Identify which cell holds the provided text, then report its (x, y) central coordinate. 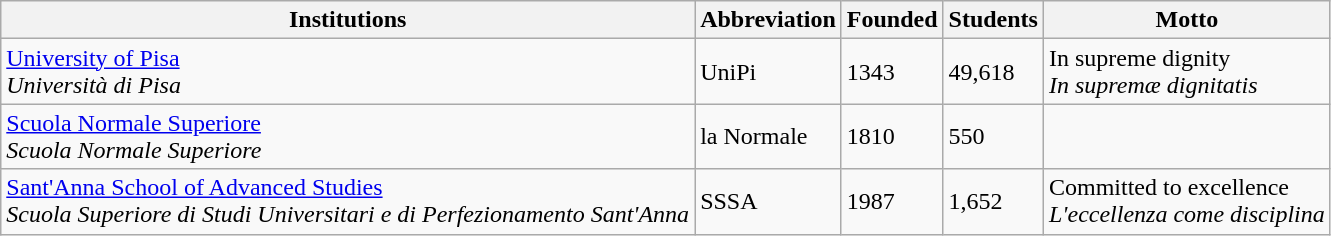
1810 (892, 136)
University of PisaUniversità di Pisa (348, 72)
Abbreviation (768, 20)
Sant'Anna School of Advanced StudiesScuola Superiore di Studi Universitari e di Perfezionamento Sant'Anna (348, 202)
Motto (1186, 20)
1,652 (993, 202)
1987 (892, 202)
SSSA (768, 202)
1343 (892, 72)
Committed to excellenceL'eccellenza come disciplina (1186, 202)
UniPi (768, 72)
Founded (892, 20)
Scuola Normale SuperioreScuola Normale Superiore (348, 136)
550 (993, 136)
49,618 (993, 72)
la Normale (768, 136)
Institutions (348, 20)
In supreme dignityIn supremæ dignitatis (1186, 72)
Students (993, 20)
